Identify which cell holds the provided text, then report its (x, y) central coordinate. 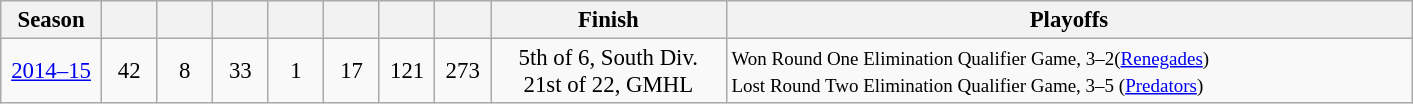
Finish (608, 20)
17 (352, 72)
2014–15 (52, 72)
5th of 6, South Div.21st of 22, GMHL (608, 72)
121 (407, 72)
8 (185, 72)
Playoffs (1069, 20)
42 (129, 72)
273 (463, 72)
Season (52, 20)
1 (296, 72)
33 (241, 72)
Won Round One Elimination Qualifier Game, 3–2(Renegades)Lost Round Two Elimination Qualifier Game, 3–5 (Predators) (1069, 72)
